Return the (X, Y) coordinate for the center point of the cell that contains the specified text.  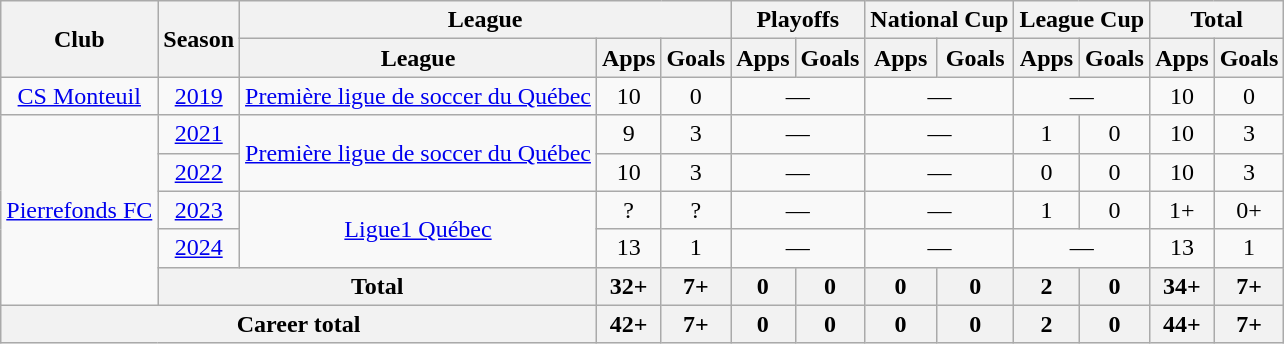
National Cup (940, 20)
Season (199, 39)
CS Monteuil (80, 96)
Career total (299, 324)
44+ (1182, 324)
2024 (199, 248)
Pierrefonds FC (80, 210)
2022 (199, 172)
Ligue1 Québec (418, 229)
2021 (199, 134)
2023 (199, 210)
League Cup (1082, 20)
42+ (628, 324)
34+ (1182, 286)
1+ (1182, 210)
2019 (199, 96)
Club (80, 39)
9 (628, 134)
Playoffs (798, 20)
32+ (628, 286)
0+ (1249, 210)
